Pinpoint the cell where the given text exists, returning its [X, Y] midpoint coordinate. 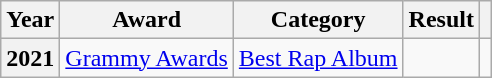
Result [441, 20]
Grammy Awards [147, 58]
Category [318, 20]
Best Rap Album [318, 58]
Year [30, 20]
Award [147, 20]
2021 [30, 58]
